Determine the (x, y) coordinate at the center of the cell enclosing the given text.  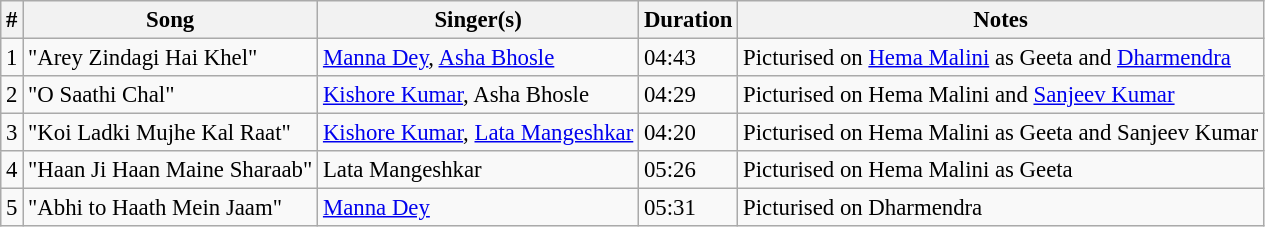
04:43 (688, 58)
Duration (688, 20)
Song (170, 20)
Picturised on Hema Malini as Geeta (1001, 170)
05:26 (688, 170)
Notes (1001, 20)
Manna Dey, Asha Bhosle (478, 58)
Picturised on Hema Malini and Sanjeev Kumar (1001, 95)
04:29 (688, 95)
Kishore Kumar, Lata Mangeshkar (478, 133)
Manna Dey (478, 208)
2 (12, 95)
Singer(s) (478, 20)
1 (12, 58)
4 (12, 170)
04:20 (688, 133)
Lata Mangeshkar (478, 170)
Picturised on Hema Malini as Geeta and Sanjeev Kumar (1001, 133)
# (12, 20)
05:31 (688, 208)
Picturised on Dharmendra (1001, 208)
3 (12, 133)
"Abhi to Haath Mein Jaam" (170, 208)
Picturised on Hema Malini as Geeta and Dharmendra (1001, 58)
"Haan Ji Haan Maine Sharaab" (170, 170)
5 (12, 208)
"Arey Zindagi Hai Khel" (170, 58)
"Koi Ladki Mujhe Kal Raat" (170, 133)
"O Saathi Chal" (170, 95)
Kishore Kumar, Asha Bhosle (478, 95)
